Capture the cell that displays the provided text and extract its (X, Y) central coordinate. 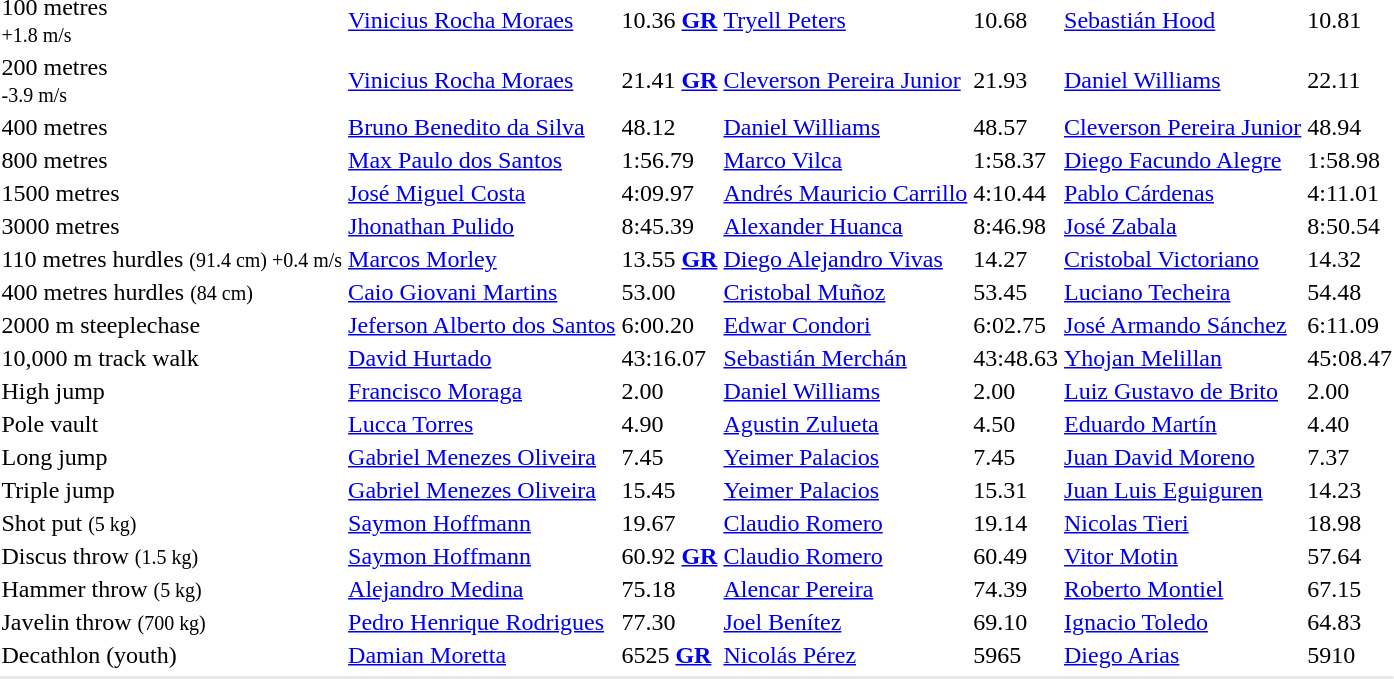
13.55 GR (670, 259)
6:02.75 (1016, 325)
Discus throw (1.5 kg) (172, 556)
Lucca Torres (482, 424)
19.67 (670, 523)
José Zabala (1183, 226)
5910 (1350, 655)
5965 (1016, 655)
48.12 (670, 127)
6:11.09 (1350, 325)
67.15 (1350, 589)
53.00 (670, 292)
Pedro Henrique Rodrigues (482, 622)
21.93 (1016, 80)
Alexander Huanca (846, 226)
8:45.39 (670, 226)
Nicolas Tieri (1183, 523)
10,000 m track walk (172, 358)
43:16.07 (670, 358)
Marcos Morley (482, 259)
Alencar Pereira (846, 589)
18.98 (1350, 523)
Diego Facundo Alegre (1183, 160)
Jhonathan Pulido (482, 226)
Andrés Mauricio Carrillo (846, 193)
1:56.79 (670, 160)
Ignacio Toledo (1183, 622)
400 metres hurdles (84 cm) (172, 292)
110 metres hurdles (91.4 cm) +0.4 m/s (172, 259)
Edwar Condori (846, 325)
Javelin throw (700 kg) (172, 622)
Triple jump (172, 490)
43:48.63 (1016, 358)
8:50.54 (1350, 226)
Yhojan Melillan (1183, 358)
14.32 (1350, 259)
Diego Arias (1183, 655)
1:58.98 (1350, 160)
15.45 (670, 490)
Vitor Motin (1183, 556)
400 metres (172, 127)
4.40 (1350, 424)
Pablo Cárdenas (1183, 193)
54.48 (1350, 292)
6525 GR (670, 655)
José Miguel Costa (482, 193)
53.45 (1016, 292)
Bruno Benedito da Silva (482, 127)
Cristobal Muñoz (846, 292)
4.90 (670, 424)
Joel Benítez (846, 622)
15.31 (1016, 490)
Decathlon (youth) (172, 655)
200 metres-3.9 m/s (172, 80)
4:11.01 (1350, 193)
60.92 GR (670, 556)
4:10.44 (1016, 193)
1:58.37 (1016, 160)
Jeferson Alberto dos Santos (482, 325)
Pole vault (172, 424)
Sebastián Merchán (846, 358)
77.30 (670, 622)
7.37 (1350, 457)
48.94 (1350, 127)
19.14 (1016, 523)
Francisco Moraga (482, 391)
Nicolás Pérez (846, 655)
14.27 (1016, 259)
David Hurtado (482, 358)
Marco Vilca (846, 160)
8:46.98 (1016, 226)
64.83 (1350, 622)
2000 m steeplechase (172, 325)
Max Paulo dos Santos (482, 160)
Agustin Zulueta (846, 424)
45:08.47 (1350, 358)
Eduardo Martín (1183, 424)
74.39 (1016, 589)
Long jump (172, 457)
Damian Moretta (482, 655)
Alejandro Medina (482, 589)
Caio Giovani Martins (482, 292)
75.18 (670, 589)
Juan David Moreno (1183, 457)
57.64 (1350, 556)
Luciano Techeira (1183, 292)
21.41 GR (670, 80)
4.50 (1016, 424)
60.49 (1016, 556)
Cristobal Victoriano (1183, 259)
Luiz Gustavo de Brito (1183, 391)
14.23 (1350, 490)
22.11 (1350, 80)
6:00.20 (670, 325)
Hammer throw (5 kg) (172, 589)
1500 metres (172, 193)
800 metres (172, 160)
3000 metres (172, 226)
4:09.97 (670, 193)
Vinicius Rocha Moraes (482, 80)
Shot put (5 kg) (172, 523)
69.10 (1016, 622)
José Armando Sánchez (1183, 325)
High jump (172, 391)
Juan Luis Eguiguren (1183, 490)
Roberto Montiel (1183, 589)
48.57 (1016, 127)
Diego Alejandro Vivas (846, 259)
